Capture the cell that displays the provided text and extract its [x, y] central coordinate. 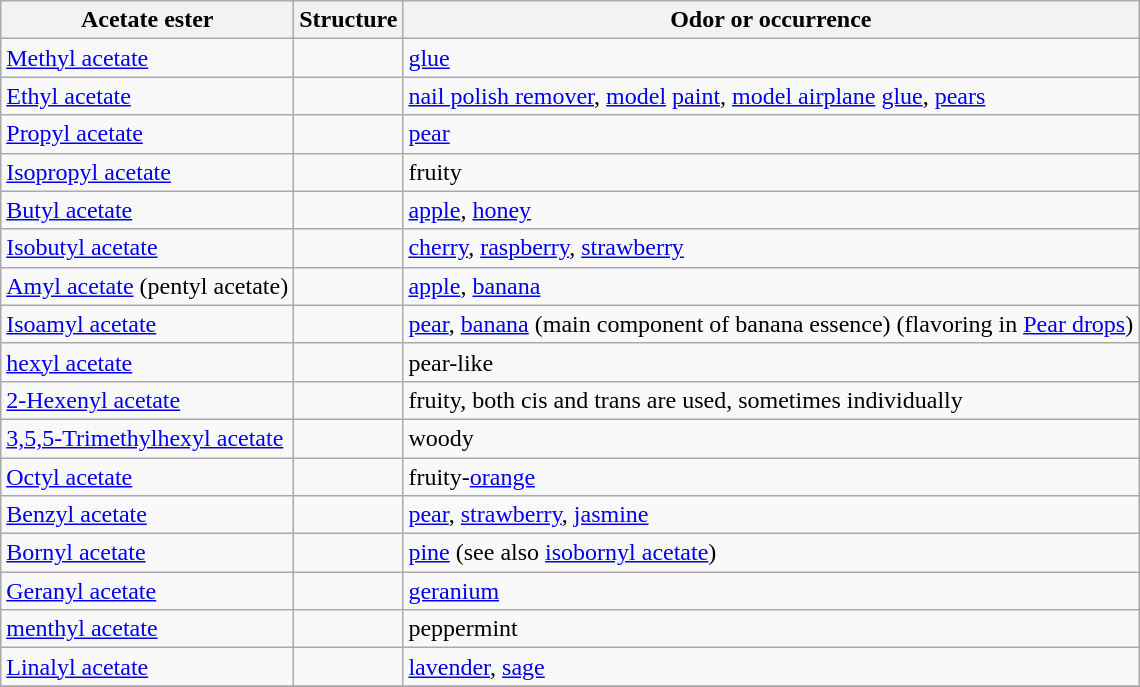
pear-like [771, 362]
Methyl acetate [148, 58]
fruity, both cis and trans are used, sometimes individually [771, 400]
Isobutyl acetate [148, 248]
Butyl acetate [148, 210]
hexyl acetate [148, 362]
Isoamyl acetate [148, 324]
lavender, sage [771, 667]
nail polish remover, model paint, model airplane glue, pears [771, 96]
glue [771, 58]
Geranyl acetate [148, 591]
Structure [348, 20]
Acetate ester [148, 20]
3,5,5-Trimethylhexyl acetate [148, 438]
apple, banana [771, 286]
fruity-orange [771, 477]
pear, banana (main component of banana essence) (flavoring in Pear drops) [771, 324]
apple, honey [771, 210]
Linalyl acetate [148, 667]
Isopropyl acetate [148, 172]
menthyl acetate [148, 629]
cherry, raspberry, strawberry [771, 248]
Ethyl acetate [148, 96]
pear, strawberry, jasmine [771, 515]
peppermint [771, 629]
Bornyl acetate [148, 553]
fruity [771, 172]
2-Hexenyl acetate [148, 400]
woody [771, 438]
geranium [771, 591]
pine (see also isobornyl acetate) [771, 553]
Propyl acetate [148, 134]
Amyl acetate (pentyl acetate) [148, 286]
Benzyl acetate [148, 515]
Octyl acetate [148, 477]
pear [771, 134]
Odor or occurrence [771, 20]
